Search for the cell housing the specified text and yield its [X, Y] center coordinate. 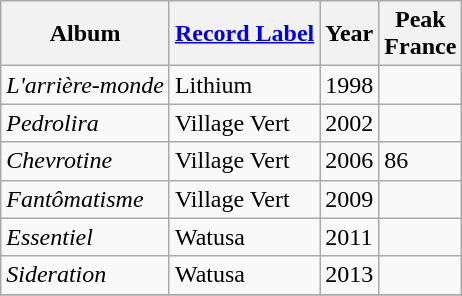
2009 [350, 199]
Sideration [86, 275]
L'arrière-monde [86, 85]
Essentiel [86, 237]
2013 [350, 275]
Year [350, 34]
Lithium [244, 85]
Pedrolira [86, 123]
1998 [350, 85]
Album [86, 34]
2002 [350, 123]
2006 [350, 161]
Record Label [244, 34]
PeakFrance [420, 34]
86 [420, 161]
Fantômatisme [86, 199]
Chevrotine [86, 161]
2011 [350, 237]
